Extract the (x, y) coordinate from the center of the cell holding the provided text.  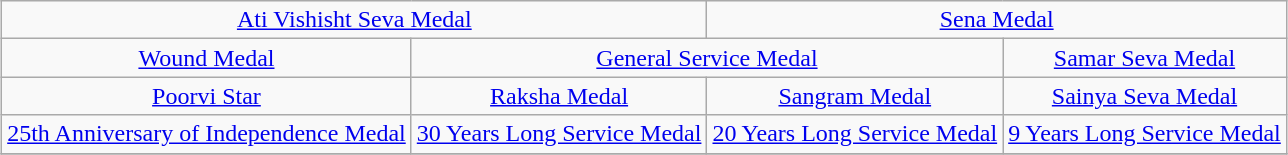
Samar Seva Medal (1145, 58)
Ati Vishisht Seva Medal (354, 20)
Sena Medal (996, 20)
20 Years Long Service Medal (855, 134)
Sangram Medal (855, 96)
General Service Medal (706, 58)
Wound Medal (207, 58)
Poorvi Star (207, 96)
9 Years Long Service Medal (1145, 134)
Raksha Medal (559, 96)
Sainya Seva Medal (1145, 96)
25th Anniversary of Independence Medal (207, 134)
30 Years Long Service Medal (559, 134)
